Output the (x, y) coordinate of the center of the cell containing the given text.  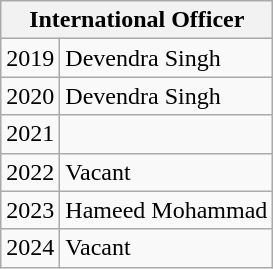
International Officer (137, 20)
2024 (30, 248)
2022 (30, 172)
2019 (30, 58)
2021 (30, 134)
2020 (30, 96)
2023 (30, 210)
Hameed Mohammad (166, 210)
